Scan for the cell matching the given text and deliver its (X, Y) coordinate at center. 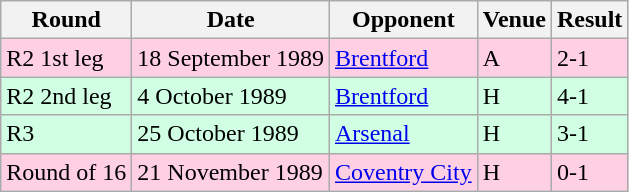
18 September 1989 (231, 58)
Round (66, 20)
21 November 1989 (231, 172)
R3 (66, 134)
Date (231, 20)
3-1 (589, 134)
0-1 (589, 172)
R2 1st leg (66, 58)
Result (589, 20)
4-1 (589, 96)
A (514, 58)
25 October 1989 (231, 134)
4 October 1989 (231, 96)
2-1 (589, 58)
Coventry City (404, 172)
Arsenal (404, 134)
Venue (514, 20)
Opponent (404, 20)
R2 2nd leg (66, 96)
Round of 16 (66, 172)
